Identify which cell holds the provided text, then report its (x, y) central coordinate. 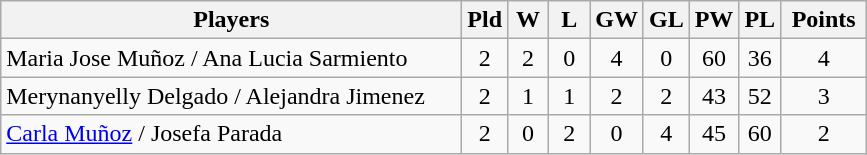
36 (760, 58)
L (570, 20)
W (528, 20)
PL (760, 20)
PW (714, 20)
Pld (485, 20)
Players (232, 20)
Maria Jose Muñoz / Ana Lucia Sarmiento (232, 58)
45 (714, 134)
GW (617, 20)
43 (714, 96)
Merynanyelly Delgado / Alejandra Jimenez (232, 96)
Points (824, 20)
3 (824, 96)
52 (760, 96)
Carla Muñoz / Josefa Parada (232, 134)
GL (666, 20)
